Detect which cell encompasses the target text, then output its (x, y) center coordinate. 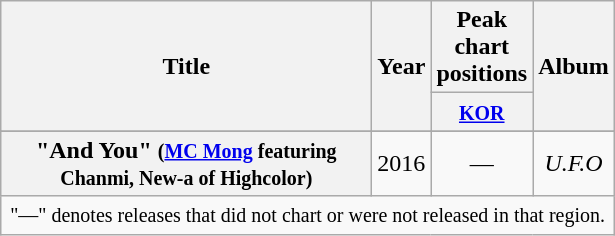
U.F.O (574, 164)
"And You" (MC Mong featuring Chanmi, New-a of Highcolor) (186, 164)
Album (574, 66)
KOR (482, 112)
Title (186, 66)
"—" denotes releases that did not chart or were not released in that region. (308, 215)
2016 (402, 164)
— (482, 164)
Year (402, 66)
Peak chart positions (482, 47)
